From the cell containing the given text, extract its center point as (x, y) coordinate. 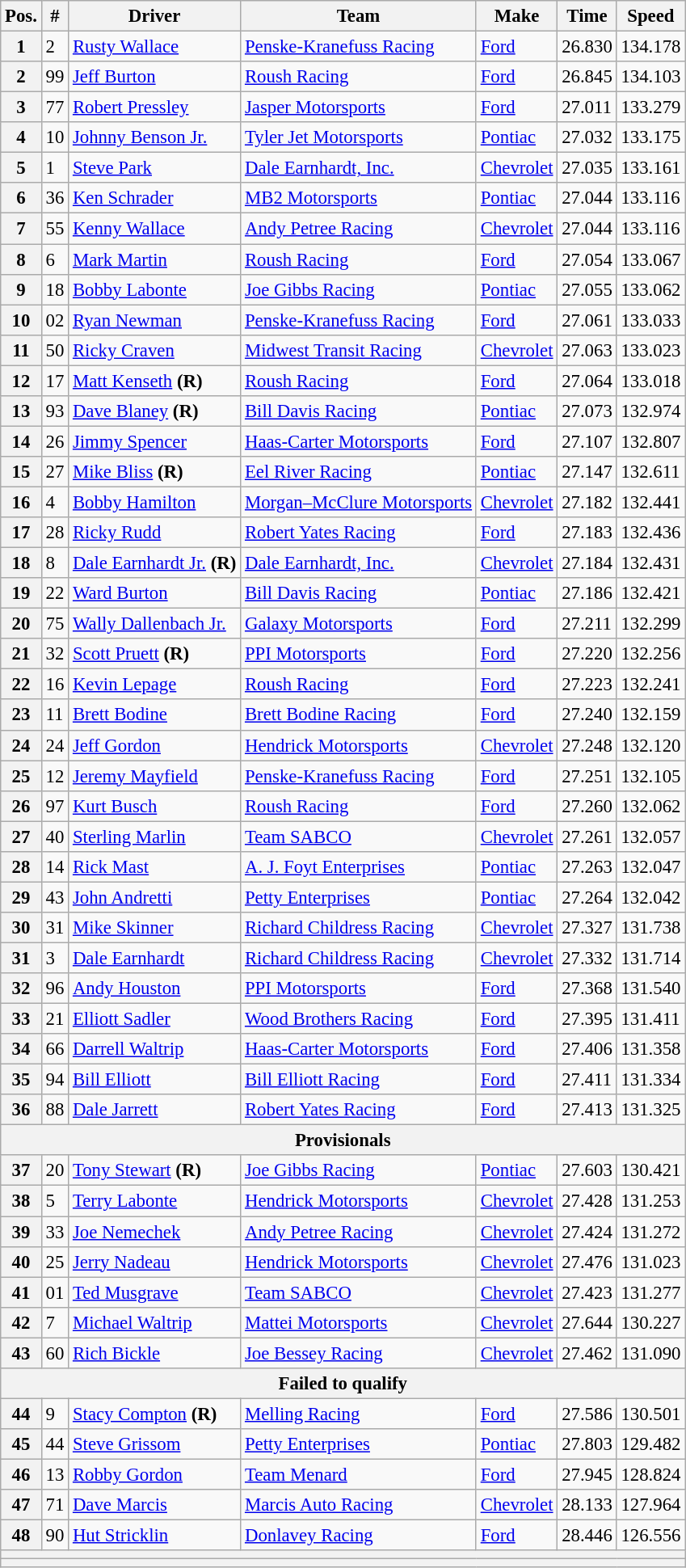
132.062 (651, 806)
55 (55, 229)
132.436 (651, 533)
Elliott Sadler (155, 1019)
23 (21, 715)
27.644 (587, 1322)
29 (21, 897)
131.325 (651, 1110)
Ricky Craven (155, 350)
27.107 (587, 441)
Mark Martin (155, 259)
Jeff Burton (155, 77)
47 (21, 1505)
Rick Mast (155, 867)
28.446 (587, 1536)
27.603 (587, 1171)
02 (55, 320)
Tyler Jet Motorsports (359, 137)
34 (21, 1049)
131.411 (651, 1019)
127.964 (651, 1505)
27.423 (587, 1292)
48 (21, 1536)
27.263 (587, 867)
132.611 (651, 472)
Provisionals (343, 1140)
Driver (155, 16)
Wally Dallenbach Jr. (155, 624)
26.830 (587, 47)
27.220 (587, 654)
27.945 (587, 1474)
19 (21, 593)
Jimmy Spencer (155, 441)
Rusty Wallace (155, 47)
Sterling Marlin (155, 837)
Brett Bodine Racing (359, 715)
Ricky Rudd (155, 533)
50 (55, 350)
35 (21, 1080)
132.256 (651, 654)
45 (21, 1444)
27.240 (587, 715)
133.018 (651, 381)
Brett Bodine (155, 715)
27.462 (587, 1353)
130.501 (651, 1414)
Bobby Hamilton (155, 502)
27.064 (587, 381)
Steve Park (155, 168)
Mike Skinner (155, 928)
27.413 (587, 1110)
27.424 (587, 1232)
27.061 (587, 320)
131.272 (651, 1232)
27.147 (587, 472)
A. J. Foyt Enterprises (359, 867)
John Andretti (155, 897)
132.120 (651, 745)
128.824 (651, 1474)
133.279 (651, 107)
Bobby Labonte (155, 289)
27.332 (587, 958)
96 (55, 988)
Donlavey Racing (359, 1536)
Robby Gordon (155, 1474)
27.251 (587, 776)
37 (21, 1171)
99 (55, 77)
131.253 (651, 1201)
130.421 (651, 1171)
39 (21, 1232)
Andy Houston (155, 988)
Terry Labonte (155, 1201)
132.431 (651, 563)
131.334 (651, 1080)
Tony Stewart (R) (155, 1171)
27.055 (587, 289)
Morgan–McClure Motorsports (359, 502)
Eel River Racing (359, 472)
27.368 (587, 988)
27.035 (587, 168)
Marcis Auto Racing (359, 1505)
41 (21, 1292)
27.182 (587, 502)
134.178 (651, 47)
Kurt Busch (155, 806)
Darrell Waltrip (155, 1049)
90 (55, 1536)
132.047 (651, 867)
Jeff Gordon (155, 745)
Pos. (21, 16)
Jeremy Mayfield (155, 776)
Michael Waltrip (155, 1322)
75 (55, 624)
Mike Bliss (R) (155, 472)
133.067 (651, 259)
27.406 (587, 1049)
132.159 (651, 715)
Mattei Motorsports (359, 1322)
27.186 (587, 593)
Robert Pressley (155, 107)
Failed to qualify (343, 1384)
Bill Elliott (155, 1080)
27.411 (587, 1080)
15 (21, 472)
Jerry Nadeau (155, 1262)
27.073 (587, 411)
27.211 (587, 624)
131.738 (651, 928)
132.441 (651, 502)
Dale Jarrett (155, 1110)
Ted Musgrave (155, 1292)
Joe Nemechek (155, 1232)
27.032 (587, 137)
Ryan Newman (155, 320)
Dale Earnhardt Jr. (R) (155, 563)
26.845 (587, 77)
Kenny Wallace (155, 229)
131.540 (651, 988)
129.482 (651, 1444)
Steve Grissom (155, 1444)
Make (516, 16)
46 (21, 1474)
133.175 (651, 137)
Kevin Lepage (155, 685)
131.023 (651, 1262)
130.227 (651, 1322)
Bill Elliott Racing (359, 1080)
Galaxy Motorsports (359, 624)
Dave Blaney (R) (155, 411)
Ken Schrader (155, 198)
131.277 (651, 1292)
38 (21, 1201)
27.476 (587, 1262)
131.090 (651, 1353)
MB2 Motorsports (359, 198)
93 (55, 411)
126.556 (651, 1536)
Rich Bickle (155, 1353)
Team (359, 16)
Ward Burton (155, 593)
27.063 (587, 350)
71 (55, 1505)
60 (55, 1353)
27.011 (587, 107)
27.184 (587, 563)
133.023 (651, 350)
Midwest Transit Racing (359, 350)
01 (55, 1292)
133.161 (651, 168)
27.327 (587, 928)
# (55, 16)
Hut Stricklin (155, 1536)
134.103 (651, 77)
132.299 (651, 624)
Joe Bessey Racing (359, 1353)
132.974 (651, 411)
77 (55, 107)
27.260 (587, 806)
132.241 (651, 685)
132.807 (651, 441)
131.358 (651, 1049)
Matt Kenseth (R) (155, 381)
Wood Brothers Racing (359, 1019)
30 (21, 928)
27.054 (587, 259)
27.223 (587, 685)
132.042 (651, 897)
94 (55, 1080)
132.421 (651, 593)
42 (21, 1322)
Dave Marcis (155, 1505)
Scott Pruett (R) (155, 654)
27.803 (587, 1444)
Melling Racing (359, 1414)
133.033 (651, 320)
Jasper Motorsports (359, 107)
27.183 (587, 533)
27.428 (587, 1201)
27.248 (587, 745)
27.586 (587, 1414)
97 (55, 806)
Team Menard (359, 1474)
Time (587, 16)
132.105 (651, 776)
28.133 (587, 1505)
133.062 (651, 289)
66 (55, 1049)
Speed (651, 16)
88 (55, 1110)
Dale Earnhardt (155, 958)
Stacy Compton (R) (155, 1414)
131.714 (651, 958)
27.264 (587, 897)
27.261 (587, 837)
132.057 (651, 837)
27.395 (587, 1019)
Johnny Benson Jr. (155, 137)
